For the text-containing cell, return its midpoint in [X, Y] coordinate format. 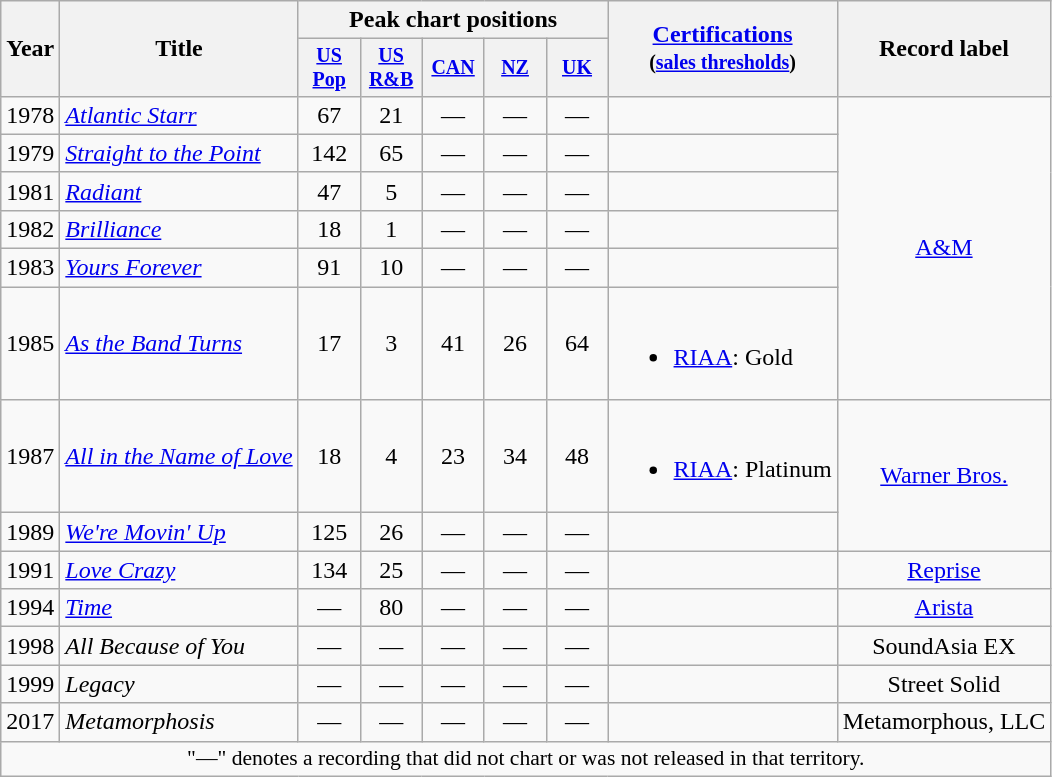
48 [577, 456]
USR&B [391, 68]
10 [391, 268]
1994 [30, 608]
1978 [30, 115]
All in the Name of Love [179, 456]
Street Solid [944, 684]
Certifications(sales thresholds) [722, 49]
CAN [453, 68]
1982 [30, 229]
134 [329, 570]
RIAA: Platinum [722, 456]
RIAA: Gold [722, 344]
80 [391, 608]
US Pop [329, 68]
1989 [30, 532]
Love Crazy [179, 570]
64 [577, 344]
142 [329, 153]
1981 [30, 191]
47 [329, 191]
1 [391, 229]
A&M [944, 248]
Atlantic Starr [179, 115]
UK [577, 68]
41 [453, 344]
Title [179, 49]
Year [30, 49]
Yours Forever [179, 268]
5 [391, 191]
Straight to the Point [179, 153]
"—" denotes a recording that did not chart or was not released in that territory. [526, 759]
Brilliance [179, 229]
All Because of You [179, 646]
34 [515, 456]
25 [391, 570]
Record label [944, 49]
Peak chart positions [453, 20]
NZ [515, 68]
Arista [944, 608]
21 [391, 115]
67 [329, 115]
4 [391, 456]
1985 [30, 344]
SoundAsia EX [944, 646]
Legacy [179, 684]
1998 [30, 646]
17 [329, 344]
Time [179, 608]
1991 [30, 570]
1983 [30, 268]
Metamorphosis [179, 722]
3 [391, 344]
As the Band Turns [179, 344]
Metamorphous, LLC [944, 722]
1979 [30, 153]
Radiant [179, 191]
2017 [30, 722]
125 [329, 532]
Reprise [944, 570]
Warner Bros. [944, 476]
We're Movin' Up [179, 532]
23 [453, 456]
91 [329, 268]
1987 [30, 456]
1999 [30, 684]
65 [391, 153]
